Search for the cell housing the specified text and yield its (X, Y) center coordinate. 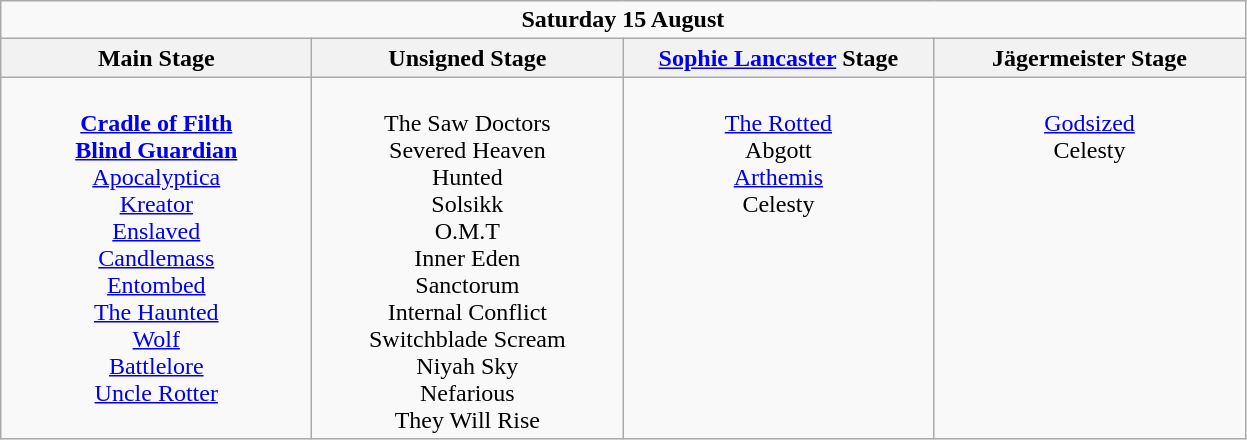
The Saw Doctors Severed Heaven Hunted Solsikk O.M.T Inner Eden Sanctorum Internal Conflict Switchblade Scream Niyah Sky Nefarious They Will Rise (468, 258)
Unsigned Stage (468, 58)
Sophie Lancaster Stage (778, 58)
The Rotted Abgott Arthemis Celesty (778, 258)
Main Stage (156, 58)
Godsized Celesty (1090, 258)
Jägermeister Stage (1090, 58)
Saturday 15 August (623, 20)
Cradle of Filth Blind Guardian Apocalyptica Kreator Enslaved Candlemass Entombed The Haunted Wolf Battlelore Uncle Rotter (156, 258)
